Provide the [x, y] coordinate of the cell's center where the given text is located.  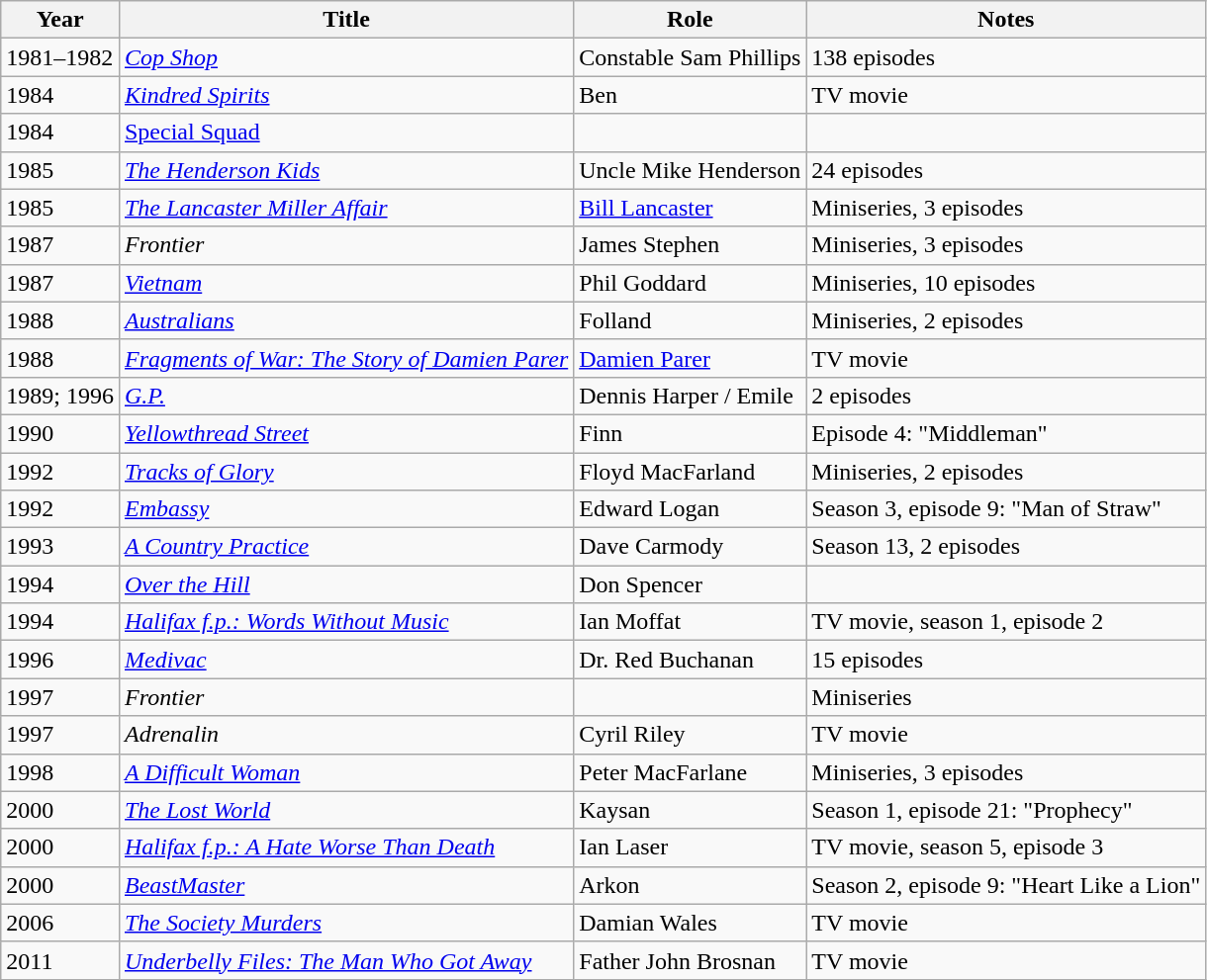
Bill Lancaster [691, 208]
Role [691, 20]
The Henderson Kids [346, 170]
Cop Shop [346, 57]
Embassy [346, 509]
Folland [691, 320]
Vietnam [346, 283]
2006 [60, 923]
Over the Hill [346, 584]
Miniseries [1006, 697]
Damien Parer [691, 358]
Dr. Red Buchanan [691, 660]
The Lancaster Miller Affair [346, 208]
Notes [1006, 20]
Season 13, 2 episodes [1006, 547]
Cyril Riley [691, 735]
Kaysan [691, 810]
1989; 1996 [60, 396]
A Country Practice [346, 547]
The Lost World [346, 810]
2011 [60, 960]
Yellowthread Street [346, 433]
1993 [60, 547]
Miniseries, 10 episodes [1006, 283]
Edward Logan [691, 509]
Dave Carmody [691, 547]
15 episodes [1006, 660]
2 episodes [1006, 396]
Fragments of War: The Story of Damien Parer [346, 358]
1996 [60, 660]
The Society Murders [346, 923]
138 episodes [1006, 57]
Uncle Mike Henderson [691, 170]
BeastMaster [346, 885]
Halifax f.p.: A Hate Worse Than Death [346, 847]
Constable Sam Phillips [691, 57]
Ian Laser [691, 847]
Medivac [346, 660]
Peter MacFarlane [691, 772]
Arkon [691, 885]
1981–1982 [60, 57]
Season 3, episode 9: "Man of Straw" [1006, 509]
Tracks of Glory [346, 472]
Dennis Harper / Emile [691, 396]
Year [60, 20]
TV movie, season 1, episode 2 [1006, 622]
Title [346, 20]
1990 [60, 433]
1998 [60, 772]
Ben [691, 95]
Father John Brosnan [691, 960]
Australians [346, 320]
Kindred Spirits [346, 95]
Halifax f.p.: Words Without Music [346, 622]
Damian Wales [691, 923]
Episode 4: "Middleman" [1006, 433]
Floyd MacFarland [691, 472]
Ian Moffat [691, 622]
24 episodes [1006, 170]
Finn [691, 433]
Season 1, episode 21: "Prophecy" [1006, 810]
Don Spencer [691, 584]
A Difficult Woman [346, 772]
Special Squad [346, 133]
James Stephen [691, 245]
TV movie, season 5, episode 3 [1006, 847]
Underbelly Files: The Man Who Got Away [346, 960]
Season 2, episode 9: "Heart Like a Lion" [1006, 885]
G.P. [346, 396]
Adrenalin [346, 735]
Phil Goddard [691, 283]
